Determine the [x, y] coordinate at the center of the cell enclosing the given text.  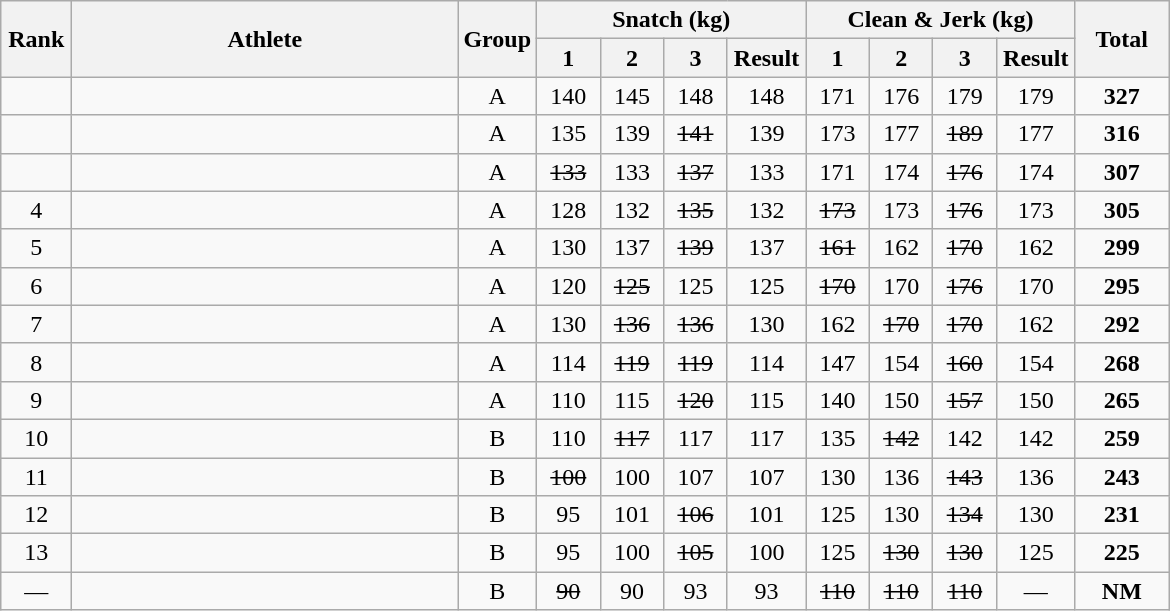
299 [1122, 248]
259 [1122, 438]
225 [1122, 553]
Group [498, 39]
Rank [36, 39]
243 [1122, 477]
12 [36, 515]
9 [36, 400]
143 [965, 477]
106 [696, 515]
105 [696, 553]
Snatch (kg) [672, 20]
10 [36, 438]
147 [838, 362]
7 [36, 324]
268 [1122, 362]
Clean & Jerk (kg) [940, 20]
Athlete [265, 39]
11 [36, 477]
6 [36, 286]
292 [1122, 324]
13 [36, 553]
128 [569, 210]
265 [1122, 400]
305 [1122, 210]
134 [965, 515]
4 [36, 210]
161 [838, 248]
160 [965, 362]
141 [696, 134]
189 [965, 134]
316 [1122, 134]
Total [1122, 39]
327 [1122, 96]
145 [632, 96]
157 [965, 400]
8 [36, 362]
295 [1122, 286]
NM [1122, 591]
5 [36, 248]
231 [1122, 515]
307 [1122, 172]
